Scan for the cell matching the given text and deliver its (x, y) coordinate at center. 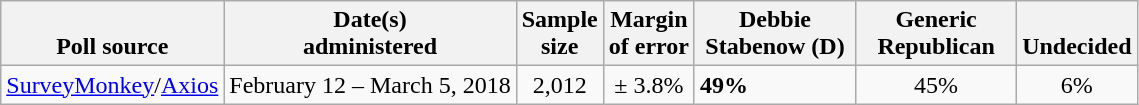
6% (1077, 85)
Samplesize (560, 34)
Undecided (1077, 34)
45% (936, 85)
49% (774, 85)
Poll source (112, 34)
DebbieStabenow (D) (774, 34)
2,012 (560, 85)
SurveyMonkey/Axios (112, 85)
± 3.8% (648, 85)
Date(s)administered (370, 34)
GenericRepublican (936, 34)
February 12 – March 5, 2018 (370, 85)
Marginof error (648, 34)
